For the text-containing cell, return its midpoint in [x, y] coordinate format. 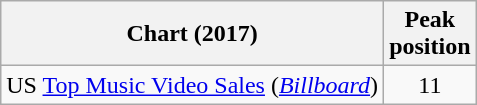
Chart (2017) [192, 34]
Peakposition [430, 34]
11 [430, 85]
US Top Music Video Sales (Billboard) [192, 85]
